Pinpoint the cell where the given text exists, returning its [X, Y] midpoint coordinate. 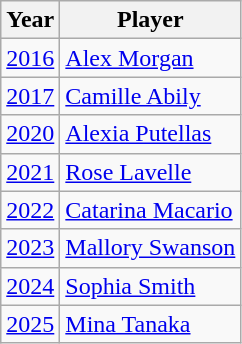
Player [150, 20]
Catarina Macario [150, 210]
Alex Morgan [150, 58]
Camille Abily [150, 96]
Mina Tanaka [150, 324]
2021 [30, 172]
Sophia Smith [150, 286]
Rose Lavelle [150, 172]
2017 [30, 96]
2016 [30, 58]
2022 [30, 210]
2020 [30, 134]
Alexia Putellas [150, 134]
2024 [30, 286]
Year [30, 20]
Mallory Swanson [150, 248]
2025 [30, 324]
2023 [30, 248]
